Provide the [x, y] coordinate of the cell's center where the given text is located.  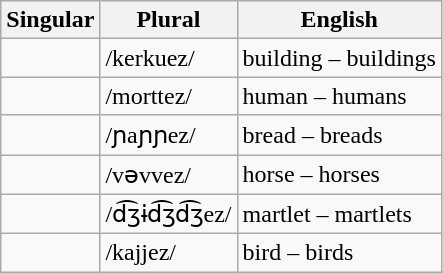
/vəvvez/ [168, 174]
Plural [168, 20]
bird – birds [339, 253]
martlet – martlets [339, 214]
/d͡ʒɨd͡ʒd͡ʒez/ [168, 214]
English [339, 20]
/ɲaɲɲez/ [168, 135]
Singular [50, 20]
/kerkuez/ [168, 58]
/morttez/ [168, 96]
building – buildings [339, 58]
horse – horses [339, 174]
human – humans [339, 96]
bread – breads [339, 135]
/kajjez/ [168, 253]
